Capture the cell that displays the provided text and extract its (x, y) central coordinate. 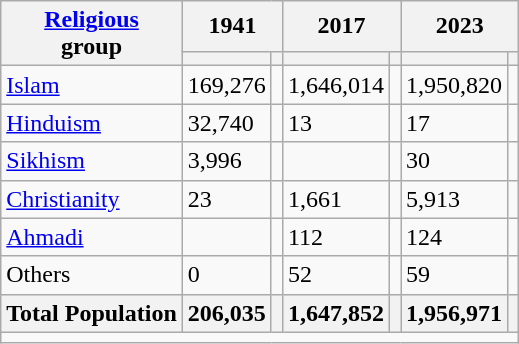
Religiousgroup (92, 34)
Hinduism (92, 123)
59 (454, 275)
Total Population (92, 313)
30 (454, 161)
13 (336, 123)
1,647,852 (336, 313)
1,950,820 (454, 85)
17 (454, 123)
206,035 (226, 313)
2023 (460, 26)
169,276 (226, 85)
5,913 (454, 199)
124 (454, 237)
32,740 (226, 123)
Sikhism (92, 161)
Christianity (92, 199)
3,996 (226, 161)
Islam (92, 85)
1941 (232, 26)
1,956,971 (454, 313)
0 (226, 275)
1,646,014 (336, 85)
23 (226, 199)
Ahmadi (92, 237)
52 (336, 275)
112 (336, 237)
1,661 (336, 199)
Others (92, 275)
2017 (341, 26)
